Find where the given text appears and provide that cell's center as (X, Y) coordinate. 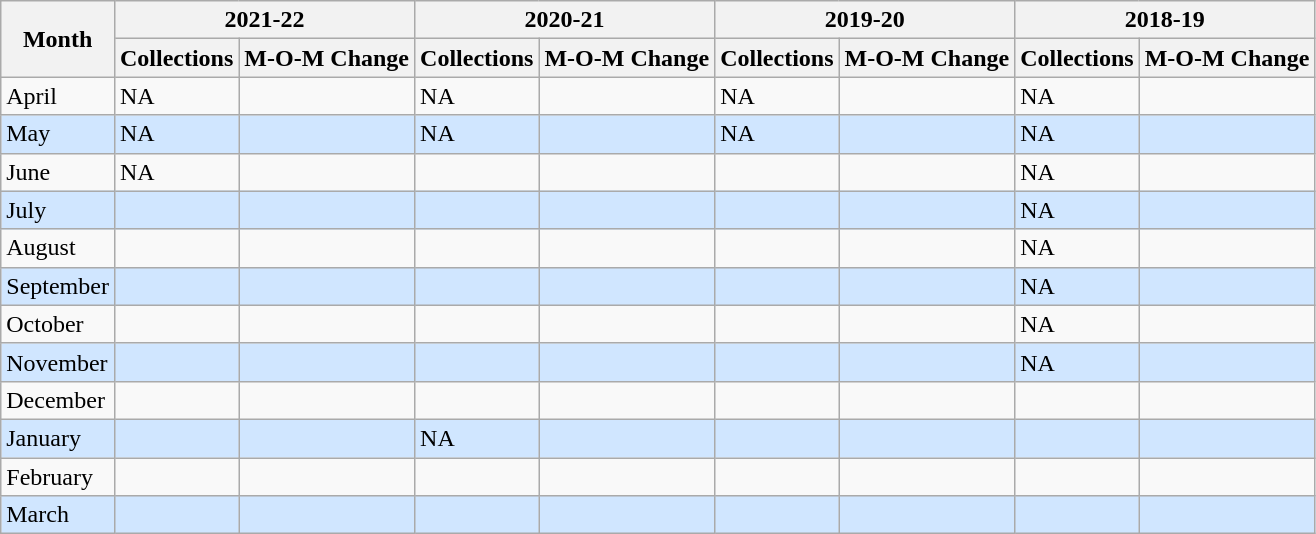
2020-21 (565, 20)
July (58, 210)
August (58, 248)
October (58, 324)
September (58, 286)
February (58, 477)
June (58, 172)
January (58, 438)
November (58, 362)
2018-19 (1165, 20)
March (58, 515)
2021-22 (264, 20)
Month (58, 39)
April (58, 96)
December (58, 400)
2019-20 (865, 20)
May (58, 134)
